Output the [X, Y] coordinate of the center of the cell containing the given text.  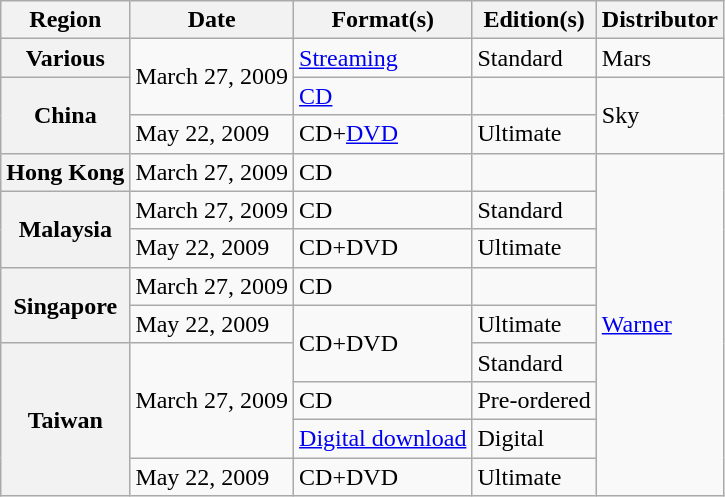
Region [66, 20]
Pre-ordered [534, 400]
Digital download [383, 438]
Mars [660, 58]
Taiwan [66, 419]
Singapore [66, 305]
Sky [660, 115]
Format(s) [383, 20]
Distributor [660, 20]
Date [212, 20]
Edition(s) [534, 20]
China [66, 115]
Hong Kong [66, 172]
Various [66, 58]
Warner [660, 324]
Digital [534, 438]
Malaysia [66, 229]
Streaming [383, 58]
